For the text-containing cell, return its midpoint in [x, y] coordinate format. 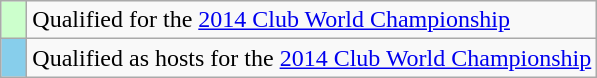
Qualified as hosts for the 2014 Club World Championship [312, 58]
Qualified for the 2014 Club World Championship [312, 20]
